Provide the [x, y] coordinate of the cell's center where the given text is located.  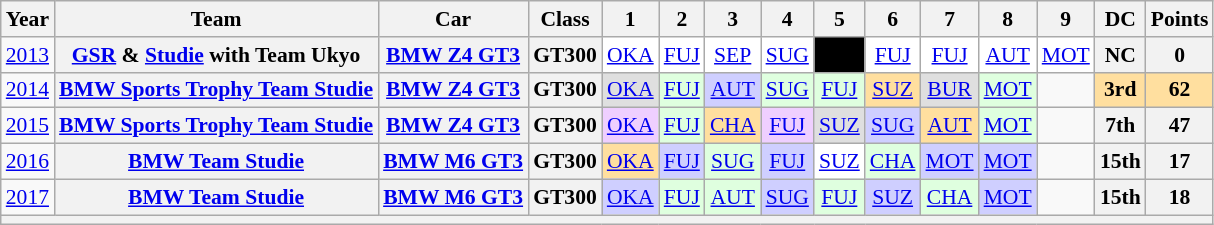
2016 [28, 162]
5 [840, 19]
GSR & Studie with Team Ukyo [216, 55]
2 [682, 19]
7th [1120, 126]
1 [630, 19]
Points [1180, 19]
9 [1066, 19]
2014 [28, 90]
Class [565, 19]
3 [733, 19]
47 [1180, 126]
BUR [950, 90]
2017 [28, 197]
4 [788, 19]
Team [216, 19]
62 [1180, 90]
7 [950, 19]
Year [28, 19]
3rd [1120, 90]
DC [1120, 19]
NC [1120, 55]
18 [1180, 197]
2015 [28, 126]
2013 [28, 55]
0 [1180, 55]
Car [453, 19]
6 [893, 19]
8 [1008, 19]
17 [1180, 162]
SEP [733, 55]
